Scan for the cell matching the given text and deliver its (x, y) coordinate at center. 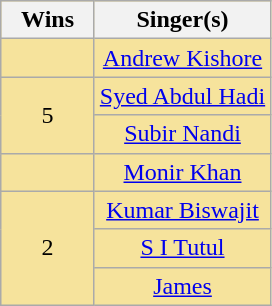
Singer(s) (182, 20)
Syed Abdul Hadi (182, 96)
Monir Khan (182, 172)
5 (48, 115)
2 (48, 248)
S I Tutul (182, 248)
Kumar Biswajit (182, 210)
Wins (48, 20)
James (182, 286)
Subir Nandi (182, 134)
Andrew Kishore (182, 58)
